For the text-containing cell, return its midpoint in (x, y) coordinate format. 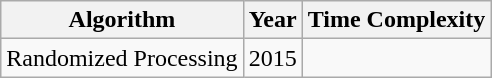
Year (272, 20)
Randomized Processing (122, 58)
Time Complexity (396, 20)
Algorithm (122, 20)
2015 (272, 58)
